Identify which cell holds the provided text, then report its (X, Y) central coordinate. 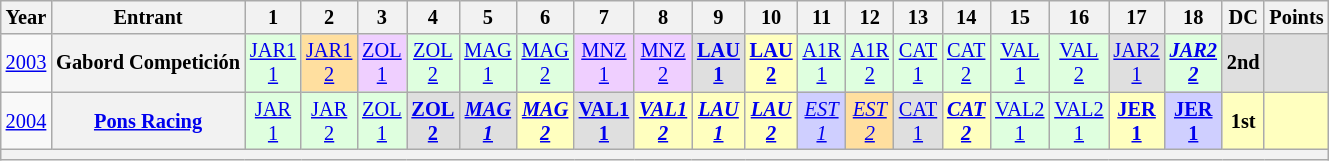
A1R1 (821, 63)
15 (1020, 17)
3 (382, 17)
4 (434, 17)
14 (966, 17)
JAR21 (1136, 63)
VAL2 (1078, 63)
JAR11 (273, 63)
5 (488, 17)
EST2 (870, 121)
Pons Racing (148, 121)
13 (918, 17)
Gabord Competición (148, 63)
6 (546, 17)
DC (1244, 17)
JAR2 (329, 121)
Year (26, 17)
2 (329, 17)
18 (1194, 17)
VAL11 (604, 121)
11 (821, 17)
2003 (26, 63)
JAR22 (1194, 63)
JAR1 (273, 121)
A1R2 (870, 63)
12 (870, 17)
EST1 (821, 121)
Entrant (148, 17)
2004 (26, 121)
VAL12 (663, 121)
1 (273, 17)
10 (772, 17)
9 (718, 17)
7 (604, 17)
8 (663, 17)
MNZ2 (663, 63)
16 (1078, 17)
Points (1296, 17)
MNZ1 (604, 63)
VAL1 (1020, 63)
1st (1244, 121)
JAR12 (329, 63)
17 (1136, 17)
2nd (1244, 63)
